Capture the cell that displays the provided text and extract its (X, Y) central coordinate. 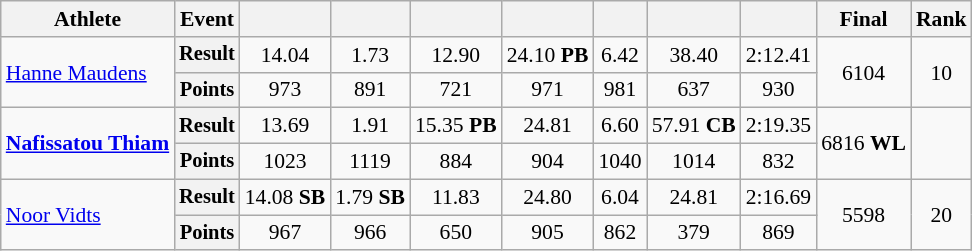
24.80 (548, 197)
14.08 SB (286, 197)
6816 WL (864, 144)
11.83 (456, 197)
Noor Vidts (88, 214)
10 (942, 72)
637 (694, 90)
24.10 PB (548, 55)
1.91 (370, 126)
1.79 SB (370, 197)
2:19.35 (778, 126)
20 (942, 214)
930 (778, 90)
832 (778, 162)
5598 (864, 214)
6104 (864, 72)
13.69 (286, 126)
721 (456, 90)
6.42 (620, 55)
971 (548, 90)
981 (620, 90)
973 (286, 90)
905 (548, 233)
1119 (370, 162)
869 (778, 233)
884 (456, 162)
379 (694, 233)
Final (864, 19)
2:16.69 (778, 197)
862 (620, 233)
1.73 (370, 55)
Athlete (88, 19)
967 (286, 233)
15.35 PB (456, 126)
1014 (694, 162)
2:12.41 (778, 55)
Event (207, 19)
12.90 (456, 55)
650 (456, 233)
Rank (942, 19)
57.91 CB (694, 126)
891 (370, 90)
Hanne Maudens (88, 72)
1023 (286, 162)
Nafissatou Thiam (88, 144)
6.04 (620, 197)
1040 (620, 162)
966 (370, 233)
38.40 (694, 55)
904 (548, 162)
6.60 (620, 126)
14.04 (286, 55)
